From the cell containing the given text, extract its center point as [x, y] coordinate. 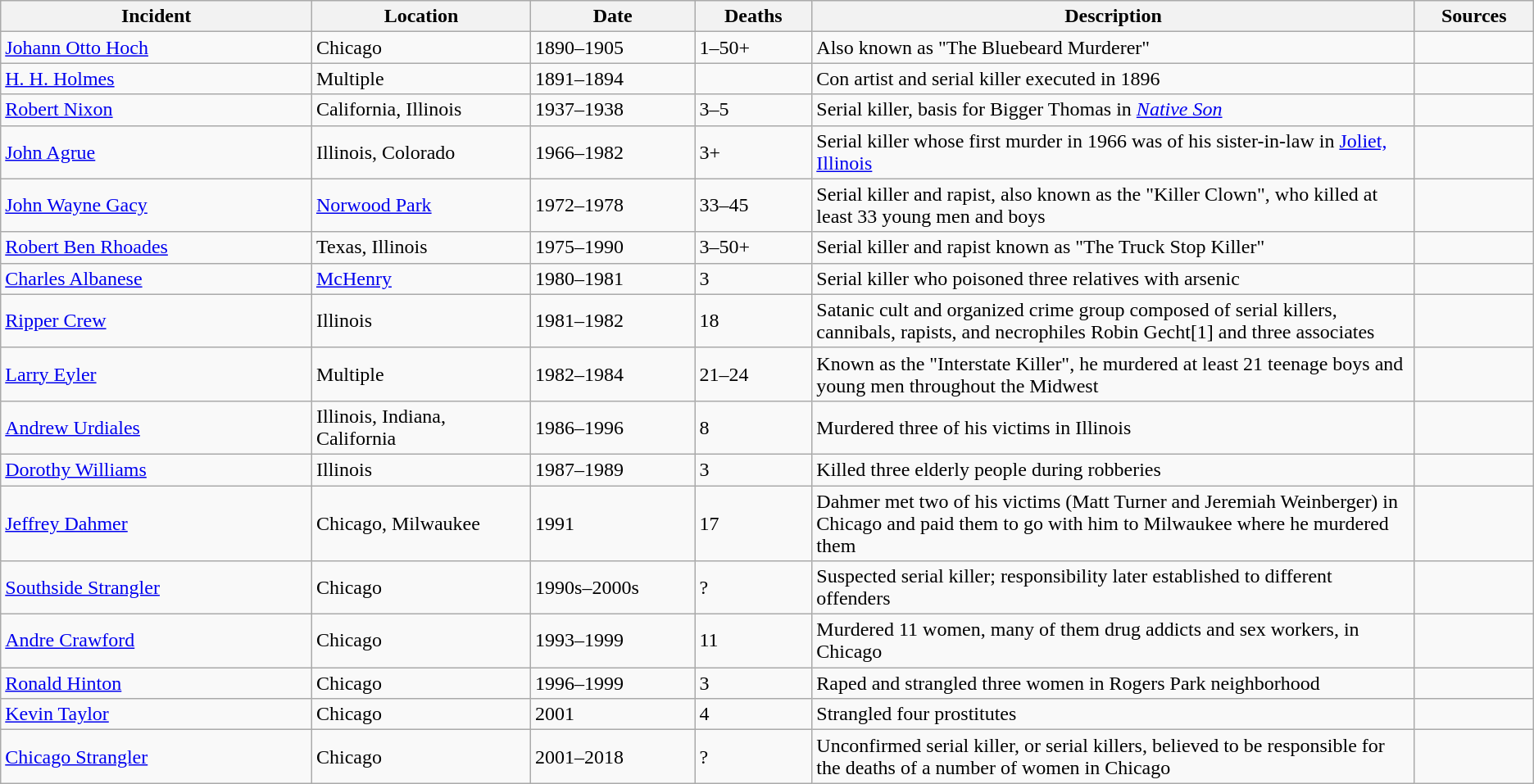
Illinois, Indiana, California [421, 428]
Murdered three of his victims in Illinois [1113, 428]
Serial killer whose first murder in 1966 was of his sister-in-law in Joliet, Illinois [1113, 152]
1993–1999 [613, 641]
1996–1999 [613, 683]
1990s–2000s [613, 588]
1981–1982 [613, 321]
17 [754, 523]
3+ [754, 152]
Robert Ben Rhoades [157, 247]
1991 [613, 523]
H. H. Holmes [157, 79]
2001 [613, 714]
Kevin Taylor [157, 714]
Location [421, 16]
Charles Albanese [157, 279]
Andrew Urdiales [157, 428]
Raped and strangled three women in Rogers Park neighborhood [1113, 683]
Murdered 11 women, many of them drug addicts and sex workers, in Chicago [1113, 641]
Date [613, 16]
Serial killer and rapist known as "The Truck Stop Killer" [1113, 247]
1980–1981 [613, 279]
Norwood Park [421, 205]
Unconfirmed serial killer, or serial killers, believed to be responsible for the deaths of a number of women in Chicago [1113, 757]
Description [1113, 16]
Deaths [754, 16]
1891–1894 [613, 79]
Ripper Crew [157, 321]
1975–1990 [613, 247]
Andre Crawford [157, 641]
1972–1978 [613, 205]
California, Illinois [421, 110]
1966–1982 [613, 152]
1982–1984 [613, 374]
Larry Eyler [157, 374]
Dorothy Williams [157, 469]
1890–1905 [613, 48]
John Wayne Gacy [157, 205]
Incident [157, 16]
Illinois, Colorado [421, 152]
8 [754, 428]
Killed three elderly people during robberies [1113, 469]
1986–1996 [613, 428]
Robert Nixon [157, 110]
1–50+ [754, 48]
Strangled four prostitutes [1113, 714]
Johann Otto Hoch [157, 48]
33–45 [754, 205]
Satanic cult and organized crime group composed of serial killers, cannibals, rapists, and necrophiles Robin Gecht[1] and three associates [1113, 321]
Southside Strangler [157, 588]
Sources [1473, 16]
18 [754, 321]
3–5 [754, 110]
Serial killer who poisoned three relatives with arsenic [1113, 279]
Known as the "Interstate Killer", he murdered at least 21 teenage boys and young men throughout the Midwest [1113, 374]
4 [754, 714]
McHenry [421, 279]
Chicago, Milwaukee [421, 523]
Suspected serial killer; responsibility later established to different offenders [1113, 588]
Ronald Hinton [157, 683]
1987–1989 [613, 469]
Serial killer, basis for Bigger Thomas in Native Son [1113, 110]
Dahmer met two of his victims (Matt Turner and Jeremiah Weinberger) in Chicago and paid them to go with him to Milwaukee where he murdered them [1113, 523]
Serial killer and rapist, also known as the "Killer Clown", who killed at least 33 young men and boys [1113, 205]
Also known as "The Bluebeard Murderer" [1113, 48]
John Agrue [157, 152]
11 [754, 641]
2001–2018 [613, 757]
Con artist and serial killer executed in 1896 [1113, 79]
Chicago Strangler [157, 757]
Texas, Illinois [421, 247]
3–50+ [754, 247]
1937–1938 [613, 110]
21–24 [754, 374]
Jeffrey Dahmer [157, 523]
